For the text-containing cell, return its midpoint in (X, Y) coordinate format. 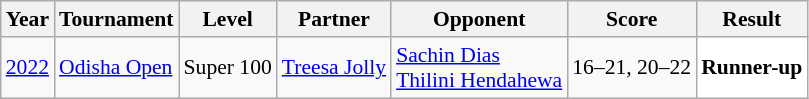
Year (28, 19)
Tournament (116, 19)
Runner-up (752, 68)
16–21, 20–22 (632, 68)
2022 (28, 68)
Level (228, 19)
Treesa Jolly (334, 68)
Score (632, 19)
Odisha Open (116, 68)
Super 100 (228, 68)
Sachin Dias Thilini Hendahewa (479, 68)
Partner (334, 19)
Result (752, 19)
Opponent (479, 19)
